Detect which cell encompasses the target text, then output its (X, Y) center coordinate. 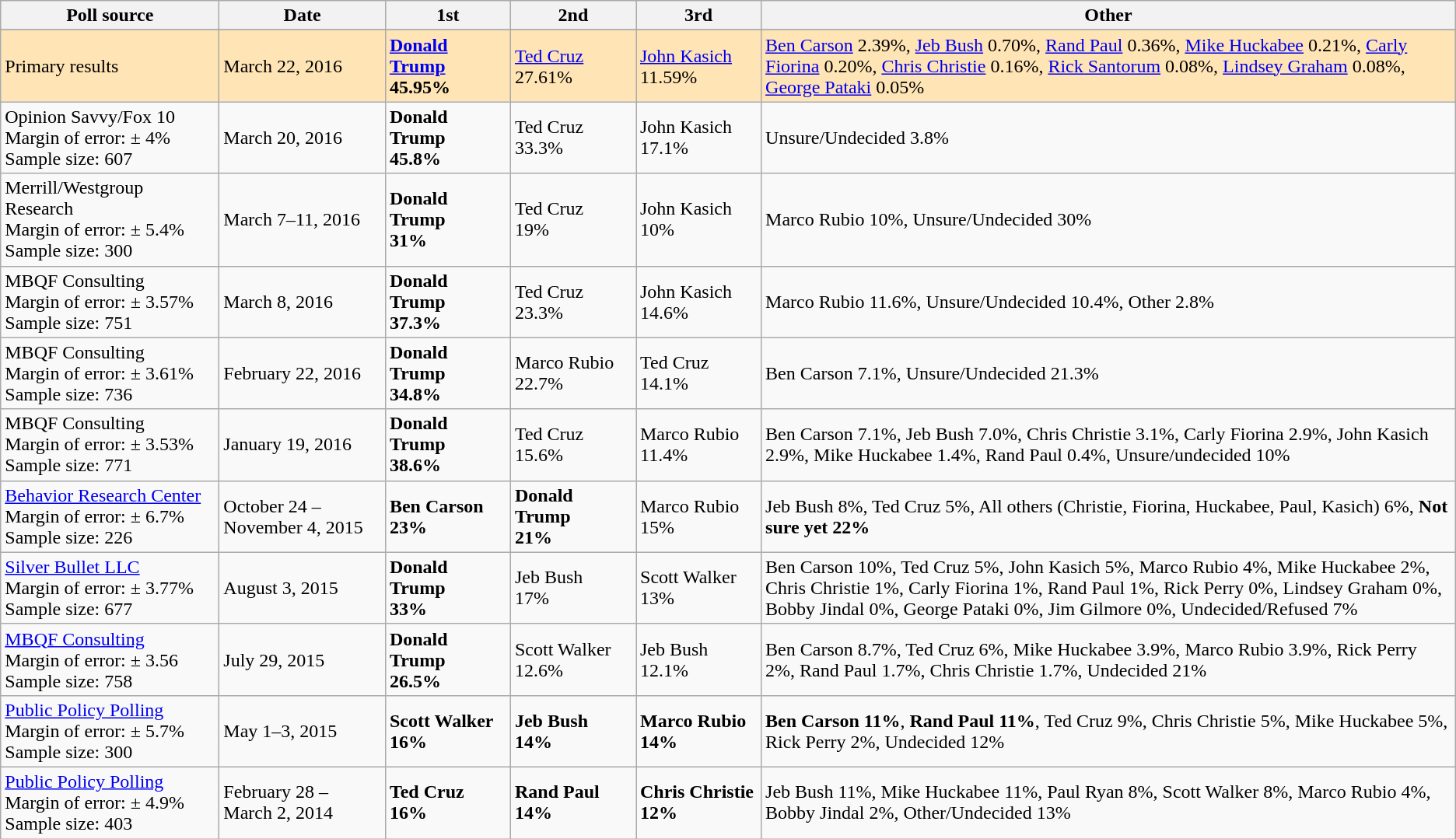
Ted Cruz19% (572, 219)
July 29, 2015 (303, 659)
Marco Rubio15% (698, 516)
Rand Paul14% (572, 802)
Jeb Bush 11%, Mike Huckabee 11%, Paul Ryan 8%, Scott Walker 8%, Marco Rubio 4%, Bobby Jindal 2%, Other/Undecided 13% (1109, 802)
Unsure/Undecided 3.8% (1109, 138)
Ted Cruz33.3% (572, 138)
Donald Trump38.6% (448, 445)
Ben Carson23% (448, 516)
February 28 – March 2, 2014 (303, 802)
MBQF ConsultingMargin of error: ± 3.61% Sample size: 736 (110, 373)
March 8, 2016 (303, 302)
Donald Trump45.95% (448, 66)
MBQF ConsultingMargin of error: ± 3.57% Sample size: 751 (110, 302)
Other (1109, 16)
Public Policy PollingMargin of error: ± 4.9% Sample size: 403 (110, 802)
October 24 – November 4, 2015 (303, 516)
Jeb Bush 8%, Ted Cruz 5%, All others (Christie, Fiorina, Huckabee, Paul, Kasich) 6%, Not sure yet 22% (1109, 516)
John Kasich10% (698, 219)
Scott Walker13% (698, 588)
Behavior Research CenterMargin of error: ± 6.7% Sample size: 226 (110, 516)
Ben Carson 11%, Rand Paul 11%, Ted Cruz 9%, Chris Christie 5%, Mike Huckabee 5%, Rick Perry 2%, Undecided 12% (1109, 731)
MBQF ConsultingMargin of error: ± 3.56 Sample size: 758 (110, 659)
Jeb Bush14% (572, 731)
August 3, 2015 (303, 588)
Opinion Savvy/Fox 10Margin of error: ± 4% Sample size: 607 (110, 138)
Marco Rubio 10%, Unsure/Undecided 30% (1109, 219)
Primary results (110, 66)
Donald Trump21% (572, 516)
May 1–3, 2015 (303, 731)
Donald Trump45.8% (448, 138)
Marco Rubio11.4% (698, 445)
Ted Cruz15.6% (572, 445)
Ted Cruz14.1% (698, 373)
John Kasich17.1% (698, 138)
John Kasich14.6% (698, 302)
Scott Walker 12.6% (572, 659)
Donald Trump34.8% (448, 373)
Donald Trump37.3% (448, 302)
Marco Rubio14% (698, 731)
Donald Trump26.5% (448, 659)
February 22, 2016 (303, 373)
1st (448, 16)
3rd (698, 16)
Jeb Bush17% (572, 588)
March 22, 2016 (303, 66)
Silver Bullet LLCMargin of error: ± 3.77% Sample size: 677 (110, 588)
Poll source (110, 16)
Donald Trump31% (448, 219)
Ted Cruz27.61% (572, 66)
Date (303, 16)
Ted Cruz16% (448, 802)
Donald Trump33% (448, 588)
March 20, 2016 (303, 138)
MBQF ConsultingMargin of error: ± 3.53% Sample size: 771 (110, 445)
Ben Carson 7.1%, Unsure/Undecided 21.3% (1109, 373)
2nd (572, 16)
Ben Carson 8.7%, Ted Cruz 6%, Mike Huckabee 3.9%, Marco Rubio 3.9%, Rick Perry 2%, Rand Paul 1.7%, Chris Christie 1.7%, Undecided 21% (1109, 659)
Jeb Bush 12.1% (698, 659)
Chris Christie12% (698, 802)
Public Policy PollingMargin of error: ± 5.7% Sample size: 300 (110, 731)
Merrill/Westgroup ResearchMargin of error: ± 5.4% Sample size: 300 (110, 219)
Scott Walker16% (448, 731)
January 19, 2016 (303, 445)
Marco Rubio22.7% (572, 373)
Ted Cruz23.3% (572, 302)
March 7–11, 2016 (303, 219)
Marco Rubio 11.6%, Unsure/Undecided 10.4%, Other 2.8% (1109, 302)
John Kasich11.59% (698, 66)
Ben Carson 7.1%, Jeb Bush 7.0%, Chris Christie 3.1%, Carly Fiorina 2.9%, John Kasich 2.9%, Mike Huckabee 1.4%, Rand Paul 0.4%, Unsure/undecided 10% (1109, 445)
